Detect which cell encompasses the target text, then output its [X, Y] center coordinate. 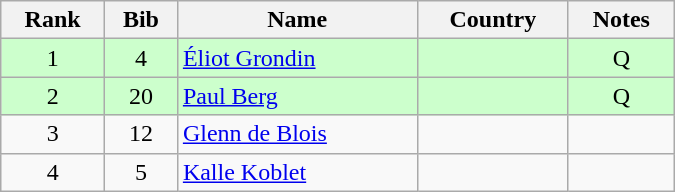
Rank [53, 20]
Name [297, 20]
Bib [142, 20]
Éliot Grondin [297, 58]
2 [53, 96]
5 [142, 172]
1 [53, 58]
20 [142, 96]
12 [142, 134]
Kalle Koblet [297, 172]
Paul Berg [297, 96]
3 [53, 134]
Notes [621, 20]
Country [492, 20]
Glenn de Blois [297, 134]
